Identify which cell holds the provided text, then report its (x, y) central coordinate. 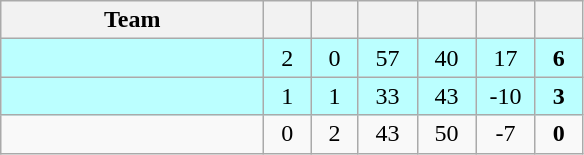
17 (506, 58)
Team (132, 20)
3 (558, 96)
33 (388, 96)
50 (446, 134)
-10 (506, 96)
57 (388, 58)
6 (558, 58)
40 (446, 58)
-7 (506, 134)
